Locate the cell with the specified text and output its [X, Y] center coordinate. 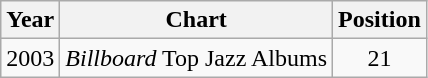
2003 [30, 58]
Billboard Top Jazz Albums [196, 58]
21 [380, 58]
Position [380, 20]
Chart [196, 20]
Year [30, 20]
